Locate the cell with the specified text and output its [x, y] center coordinate. 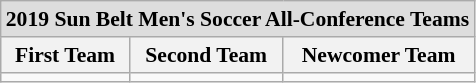
2019 Sun Belt Men's Soccer All-Conference Teams [238, 19]
Second Team [206, 55]
First Team [66, 55]
Newcomer Team [378, 55]
